From the cell containing the given text, extract its center point as [x, y] coordinate. 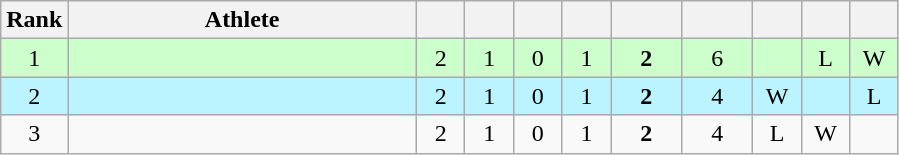
3 [34, 134]
6 [718, 58]
Rank [34, 20]
Athlete [242, 20]
